Capture the cell that displays the provided text and extract its (X, Y) central coordinate. 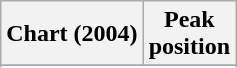
Chart (2004) (72, 34)
Peakposition (189, 34)
